Identify which cell holds the provided text, then report its (X, Y) central coordinate. 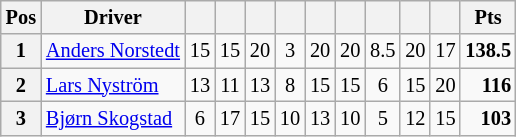
1 (21, 51)
Lars Nyström (113, 85)
Anders Norstedt (113, 51)
138.5 (488, 51)
Pos (21, 17)
12 (415, 118)
2 (21, 85)
Driver (113, 17)
Pts (488, 17)
8.5 (382, 51)
Bjørn Skogstad (113, 118)
103 (488, 118)
116 (488, 85)
11 (230, 85)
5 (382, 118)
8 (290, 85)
